For the text-containing cell, return its midpoint in [x, y] coordinate format. 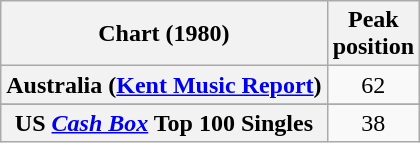
US Cash Box Top 100 Singles [164, 123]
Peakposition [373, 34]
62 [373, 85]
Chart (1980) [164, 34]
Australia (Kent Music Report) [164, 85]
38 [373, 123]
